Locate the cell with the specified text and output its [X, Y] center coordinate. 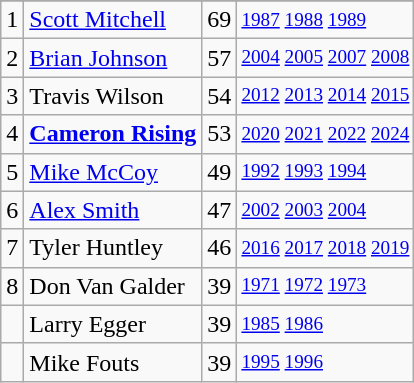
2002 2003 2004 [326, 210]
Alex Smith [113, 210]
47 [220, 210]
1987 1988 1989 [326, 20]
5 [12, 172]
1971 1972 1973 [326, 286]
Cameron Rising [113, 134]
2012 2013 2014 2015 [326, 96]
Mike Fouts [113, 362]
3 [12, 96]
1995 1996 [326, 362]
49 [220, 172]
8 [12, 286]
4 [12, 134]
69 [220, 20]
Larry Egger [113, 324]
2016 2017 2018 2019 [326, 248]
46 [220, 248]
Don Van Galder [113, 286]
7 [12, 248]
Mike McCoy [113, 172]
2020 2021 2022 2024 [326, 134]
Tyler Huntley [113, 248]
53 [220, 134]
Brian Johnson [113, 58]
57 [220, 58]
1985 1986 [326, 324]
2 [12, 58]
2004 2005 2007 2008 [326, 58]
1 [12, 20]
Travis Wilson [113, 96]
54 [220, 96]
6 [12, 210]
Scott Mitchell [113, 20]
1992 1993 1994 [326, 172]
